Return the [x, y] coordinate for the center point of the cell that contains the specified text.  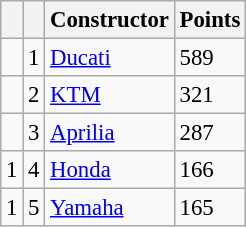
Ducati [110, 58]
321 [210, 95]
Yamaha [110, 208]
589 [210, 58]
Constructor [110, 20]
165 [210, 208]
287 [210, 133]
3 [34, 133]
KTM [110, 95]
2 [34, 95]
166 [210, 170]
Aprilia [110, 133]
Points [210, 20]
4 [34, 170]
5 [34, 208]
Honda [110, 170]
